From the cell containing the given text, extract its center point as [X, Y] coordinate. 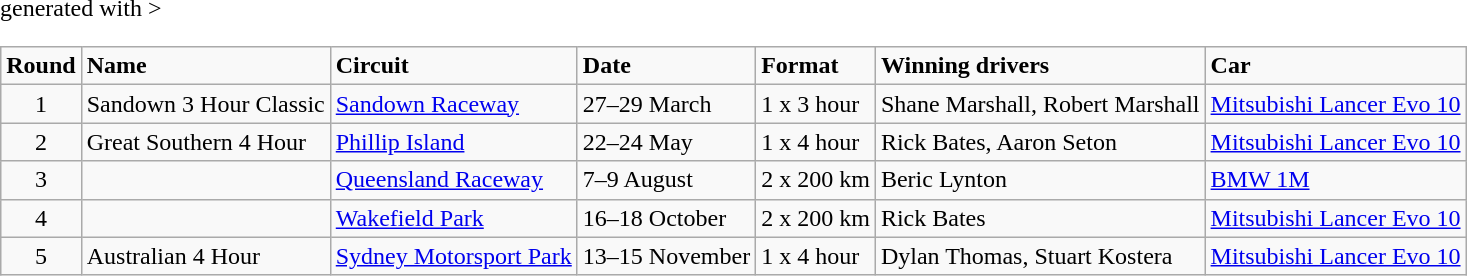
16–18 October [666, 218]
4 [41, 218]
Phillip Island [454, 142]
5 [41, 256]
Winning drivers [1040, 66]
Round [41, 66]
7–9 August [666, 180]
27–29 March [666, 104]
Beric Lynton [1040, 180]
Rick Bates [1040, 218]
Great Southern 4 Hour [206, 142]
Sandown Raceway [454, 104]
Queensland Raceway [454, 180]
Name [206, 66]
Wakefield Park [454, 218]
Shane Marshall, Robert Marshall [1040, 104]
22–24 May [666, 142]
13–15 November [666, 256]
Date [666, 66]
Dylan Thomas, Stuart Kostera [1040, 256]
Car [1336, 66]
1 [41, 104]
Rick Bates, Aaron Seton [1040, 142]
Sandown 3 Hour Classic [206, 104]
Circuit [454, 66]
Format [816, 66]
Australian 4 Hour [206, 256]
Sydney Motorsport Park [454, 256]
1 x 3 hour [816, 104]
BMW 1M [1336, 180]
2 [41, 142]
3 [41, 180]
